Return [X, Y] of the center of cell containing provided text 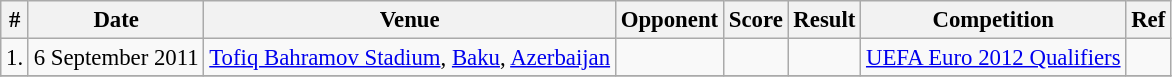
Score [756, 20]
# [15, 20]
Opponent [669, 20]
Competition [994, 20]
Date [116, 20]
Result [824, 20]
1. [15, 58]
6 September 2011 [116, 58]
Ref [1148, 20]
Venue [410, 20]
UEFA Euro 2012 Qualifiers [994, 58]
Tofiq Bahramov Stadium, Baku, Azerbaijan [410, 58]
